Detect which cell encompasses the target text, then output its (X, Y) center coordinate. 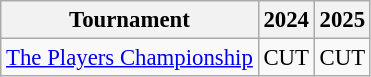
2025 (342, 20)
2024 (286, 20)
Tournament (130, 20)
The Players Championship (130, 58)
